Provide the (X, Y) coordinate of the cell's center where the given text is located.  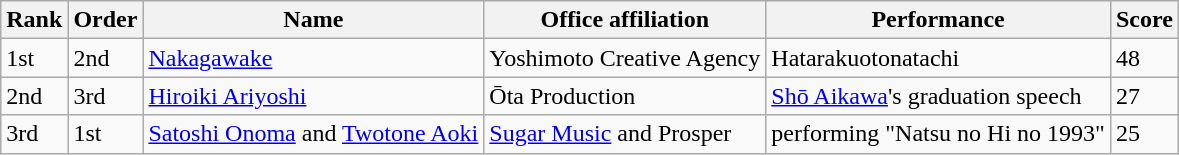
Name (314, 20)
Shō Aikawa's graduation speech (938, 96)
Rank (34, 20)
Ōta Production (625, 96)
48 (1144, 58)
Performance (938, 20)
27 (1144, 96)
Hiroiki Ariyoshi (314, 96)
25 (1144, 134)
Hatarakuotonatachi (938, 58)
performing "Natsu no Hi no 1993" (938, 134)
Score (1144, 20)
Order (106, 20)
Office affiliation (625, 20)
Sugar Music and Prosper (625, 134)
Yoshimoto Creative Agency (625, 58)
Satoshi Onoma and Twotone Aoki (314, 134)
Nakagawake (314, 58)
